Provide the [X, Y] coordinate of the cell's center where the given text is located.  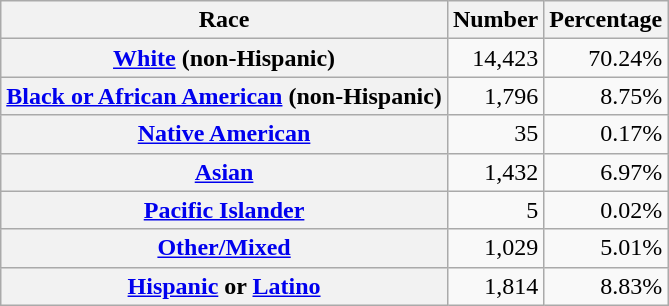
0.02% [606, 210]
5 [495, 210]
Other/Mixed [224, 248]
Number [495, 20]
White (non-Hispanic) [224, 58]
Black or African American (non-Hispanic) [224, 96]
0.17% [606, 134]
6.97% [606, 172]
1,432 [495, 172]
Asian [224, 172]
Native American [224, 134]
1,796 [495, 96]
Race [224, 20]
14,423 [495, 58]
70.24% [606, 58]
Percentage [606, 20]
1,814 [495, 286]
8.75% [606, 96]
1,029 [495, 248]
35 [495, 134]
Pacific Islander [224, 210]
8.83% [606, 286]
Hispanic or Latino [224, 286]
5.01% [606, 248]
